Provide the (X, Y) coordinate of the cell's center where the given text is located.  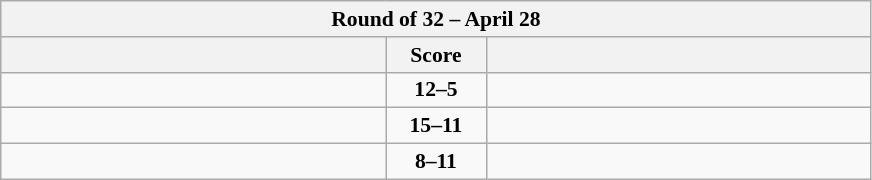
12–5 (436, 90)
15–11 (436, 126)
Score (436, 55)
8–11 (436, 162)
Round of 32 – April 28 (436, 19)
